Pinpoint the cell where the given text exists, returning its [X, Y] midpoint coordinate. 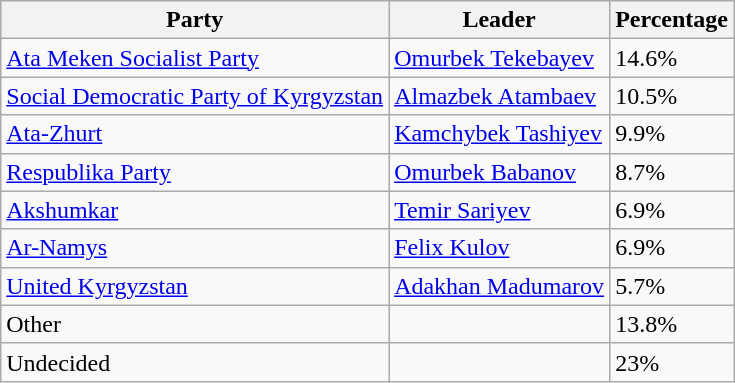
Omurbek Tekebayev [500, 58]
Percentage [672, 20]
Temir Sariyev [500, 210]
Party [195, 20]
Omurbek Babanov [500, 172]
Ata-Zhurt [195, 134]
United Kyrgyzstan [195, 286]
5.7% [672, 286]
9.9% [672, 134]
Almazbek Atambaev [500, 96]
Felix Kulov [500, 248]
Kamchybek Tashiyev [500, 134]
Ar-Namys [195, 248]
13.8% [672, 324]
Ata Meken Socialist Party [195, 58]
Other [195, 324]
Undecided [195, 362]
Akshumkar [195, 210]
8.7% [672, 172]
Adakhan Madumarov [500, 286]
14.6% [672, 58]
Respublika Party [195, 172]
10.5% [672, 96]
23% [672, 362]
Leader [500, 20]
Social Democratic Party of Kyrgyzstan [195, 96]
